Identify which cell holds the provided text, then report its (X, Y) central coordinate. 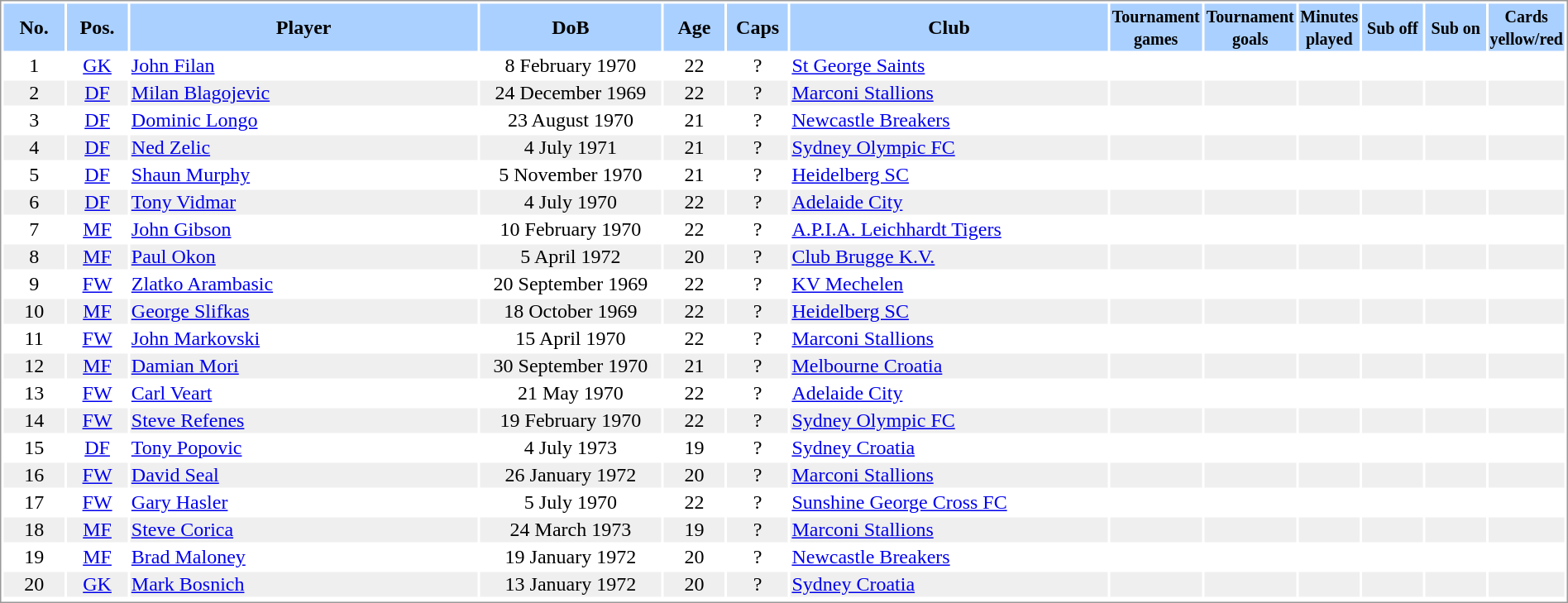
Steve Refenes (304, 421)
Gary Hasler (304, 502)
David Seal (304, 476)
19 January 1972 (571, 557)
Sub off (1393, 26)
Pos. (98, 26)
Mark Bosnich (304, 585)
Brad Maloney (304, 557)
Tournamentgoals (1250, 26)
John Gibson (304, 229)
Damian Mori (304, 366)
Sub on (1456, 26)
5 (33, 175)
Age (695, 26)
Sunshine George Cross FC (949, 502)
21 May 1970 (571, 393)
10 (33, 312)
16 (33, 476)
4 July 1971 (571, 148)
20 September 1969 (571, 284)
19 February 1970 (571, 421)
Shaun Murphy (304, 175)
18 October 1969 (571, 312)
24 March 1973 (571, 530)
Carl Veart (304, 393)
4 July 1973 (571, 447)
Player (304, 26)
John Filan (304, 65)
3 (33, 120)
John Markovski (304, 338)
St George Saints (949, 65)
A.P.I.A. Leichhardt Tigers (949, 229)
2 (33, 93)
26 January 1972 (571, 476)
Dominic Longo (304, 120)
8 February 1970 (571, 65)
4 (33, 148)
12 (33, 366)
6 (33, 203)
Paul Okon (304, 257)
Cardsyellow/red (1527, 26)
KV Mechelen (949, 284)
Steve Corica (304, 530)
DoB (571, 26)
23 August 1970 (571, 120)
5 July 1970 (571, 502)
Minutesplayed (1329, 26)
8 (33, 257)
11 (33, 338)
24 December 1969 (571, 93)
Tony Popovic (304, 447)
5 April 1972 (571, 257)
13 January 1972 (571, 585)
Zlatko Arambasic (304, 284)
13 (33, 393)
30 September 1970 (571, 366)
18 (33, 530)
George Slifkas (304, 312)
Melbourne Croatia (949, 366)
7 (33, 229)
Ned Zelic (304, 148)
Club Brugge K.V. (949, 257)
4 July 1970 (571, 203)
Caps (758, 26)
14 (33, 421)
Tournamentgames (1156, 26)
10 February 1970 (571, 229)
15 April 1970 (571, 338)
5 November 1970 (571, 175)
No. (33, 26)
1 (33, 65)
17 (33, 502)
9 (33, 284)
15 (33, 447)
Milan Blagojevic (304, 93)
Club (949, 26)
Tony Vidmar (304, 203)
